Detect which cell encompasses the target text, then output its [X, Y] center coordinate. 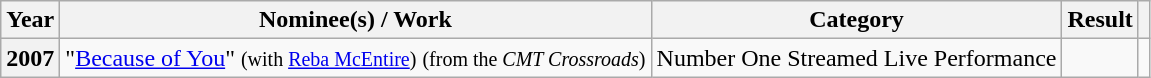
Nominee(s) / Work [356, 20]
2007 [30, 58]
Result [1100, 20]
Category [856, 20]
Year [30, 20]
"Because of You" (with Reba McEntire) (from the CMT Crossroads) [356, 58]
Number One Streamed Live Performance [856, 58]
